From the cell containing the given text, extract its center point as (x, y) coordinate. 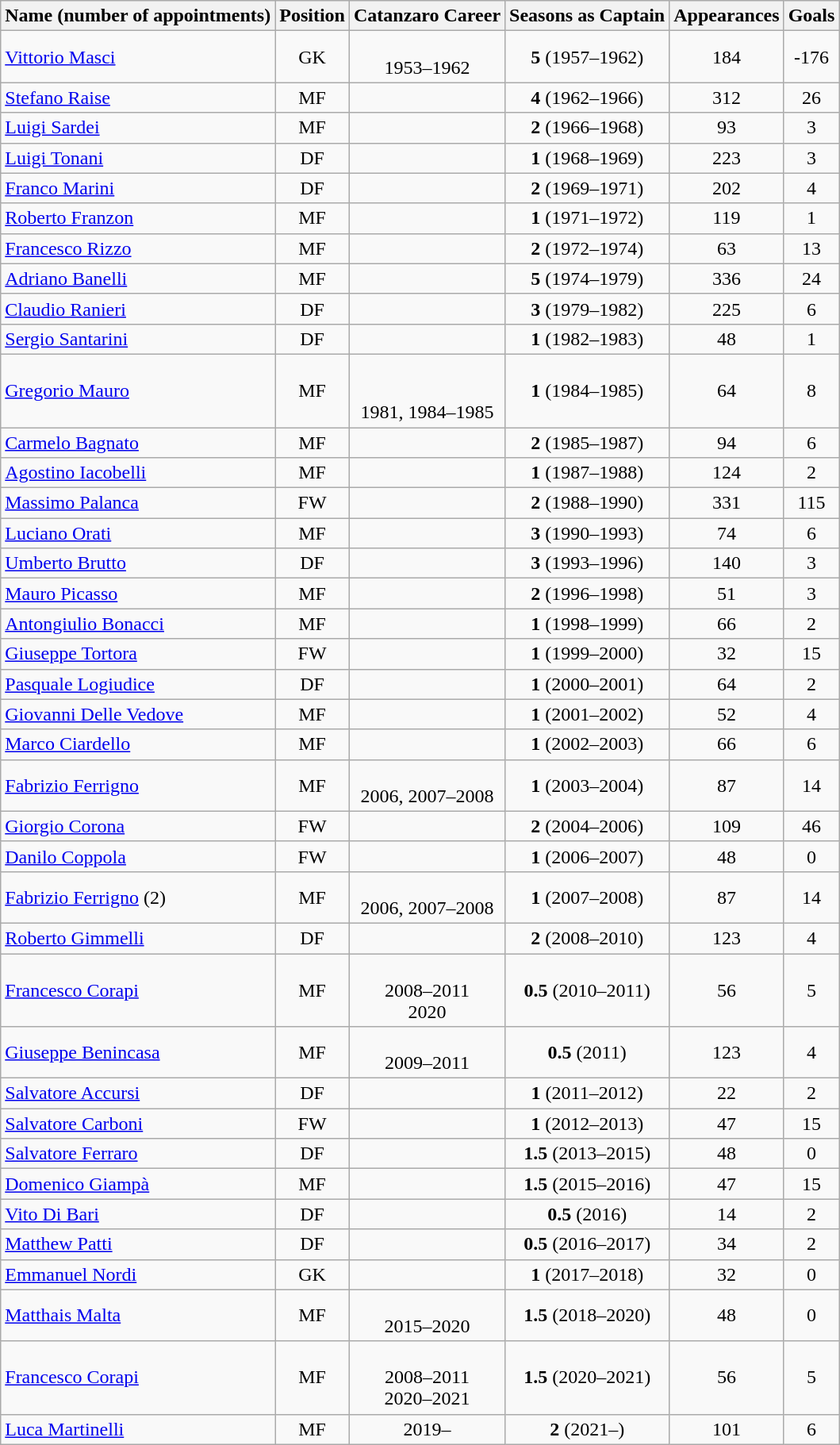
2 (1969–1971) (587, 188)
24 (811, 279)
1 (1987–1988) (587, 473)
46 (811, 826)
Adriano Banelli (138, 279)
336 (727, 279)
1.5 (2020–2021) (587, 1378)
13 (811, 248)
34 (727, 1244)
109 (727, 826)
2008–20112020 (427, 990)
1 (2007–2008) (587, 897)
Giuseppe Tortora (138, 654)
312 (727, 98)
0.5 (2016) (587, 1214)
1 (2017–2018) (587, 1274)
2 (1966–1968) (587, 128)
Vito Di Bari (138, 1214)
Claudio Ranieri (138, 309)
2 (2021–) (587, 1429)
1 (1984–1985) (587, 390)
Danilo Coppola (138, 856)
Salvatore Accursi (138, 1093)
Francesco Rizzo (138, 248)
2015–2020 (427, 1316)
Mauro Picasso (138, 594)
Appearances (727, 16)
2 (2008–2010) (587, 938)
1 (1968–1969) (587, 158)
1 (2000–2001) (587, 684)
Giorgio Corona (138, 826)
Stefano Raise (138, 98)
Position (313, 16)
184 (727, 57)
101 (727, 1429)
2009–2011 (427, 1052)
Luciano Orati (138, 533)
1 (2006–2007) (587, 856)
2019– (427, 1429)
115 (811, 503)
Gregorio Mauro (138, 390)
Matthais Malta (138, 1316)
Fabrizio Ferrigno (2) (138, 897)
225 (727, 309)
Giovanni Delle Vedove (138, 714)
0.5 (2010–2011) (587, 990)
1 (2002–2003) (587, 744)
1 (2003–2004) (587, 786)
51 (727, 594)
1981, 1984–1985 (427, 390)
1.5 (2018–2020) (587, 1316)
Goals (811, 16)
140 (727, 563)
1 (2011–2012) (587, 1093)
Domenico Giampà (138, 1184)
94 (727, 442)
4 (1962–1966) (587, 98)
Agostino Iacobelli (138, 473)
Roberto Gimmelli (138, 938)
1 (2001–2002) (587, 714)
Sergio Santarini (138, 339)
93 (727, 128)
124 (727, 473)
2 (1996–1998) (587, 594)
0.5 (2016–2017) (587, 1244)
Franco Marini (138, 188)
74 (727, 533)
1953–1962 (427, 57)
3 (1990–1993) (587, 533)
Marco Ciardello (138, 744)
Antongiulio Bonacci (138, 624)
1.5 (2013–2015) (587, 1154)
223 (727, 158)
1 (1999–2000) (587, 654)
3 (1993–1996) (587, 563)
Carmelo Bagnato (138, 442)
26 (811, 98)
Umberto Brutto (138, 563)
Luca Martinelli (138, 1429)
1 (1998–1999) (587, 624)
Luigi Tonani (138, 158)
5 (1974–1979) (587, 279)
Pasquale Logiudice (138, 684)
Name (number of appointments) (138, 16)
1 (1971–1972) (587, 218)
52 (727, 714)
Roberto Franzon (138, 218)
Salvatore Carboni (138, 1124)
63 (727, 248)
Massimo Palanca (138, 503)
202 (727, 188)
3 (1979–1982) (587, 309)
1 (2012–2013) (587, 1124)
Salvatore Ferraro (138, 1154)
Matthew Patti (138, 1244)
Catanzaro Career (427, 16)
Fabrizio Ferrigno (138, 786)
2 (1985–1987) (587, 442)
Giuseppe Benincasa (138, 1052)
Emmanuel Nordi (138, 1274)
1 (1982–1983) (587, 339)
119 (727, 218)
5 (1957–1962) (587, 57)
8 (811, 390)
Vittorio Masci (138, 57)
2 (1972–1974) (587, 248)
331 (727, 503)
2 (1988–1990) (587, 503)
22 (727, 1093)
Seasons as Captain (587, 16)
0.5 (2011) (587, 1052)
-176 (811, 57)
Luigi Sardei (138, 128)
2008–20112020–2021 (427, 1378)
1.5 (2015–2016) (587, 1184)
2 (2004–2006) (587, 826)
